Pinpoint the cell where the given text exists, returning its [X, Y] midpoint coordinate. 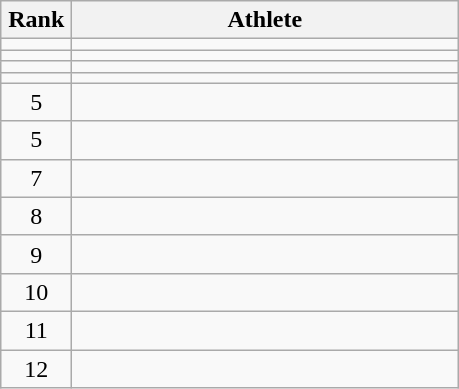
Rank [36, 20]
10 [36, 292]
11 [36, 330]
Athlete [265, 20]
9 [36, 254]
8 [36, 216]
12 [36, 369]
7 [36, 178]
